For the text-containing cell, return its midpoint in [X, Y] coordinate format. 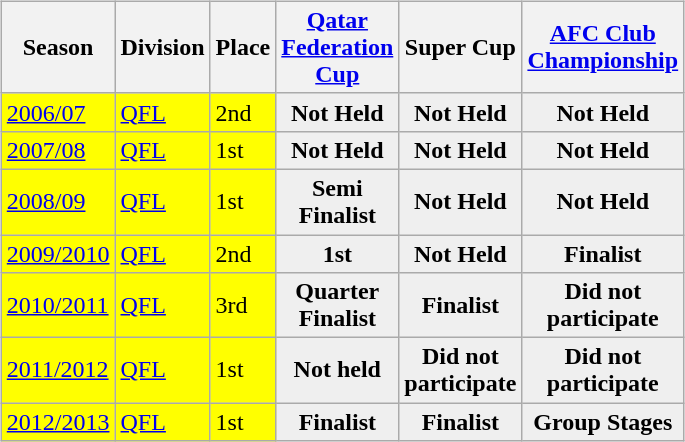
Super Cup [460, 47]
2006/07 [58, 112]
Not held [338, 370]
Place [243, 47]
2008/09 [58, 202]
Division [162, 47]
AFC Club Championship [603, 47]
2011/2012 [58, 370]
Semi Finalist [338, 202]
2009/2010 [58, 253]
2012/2013 [58, 422]
2007/08 [58, 150]
2010/2011 [58, 306]
3rd [243, 306]
Group Stages [603, 422]
Quarter Finalist [338, 306]
Season [58, 47]
Qatar Federation Cup [338, 47]
